Extract the (X, Y) coordinate from the center of the cell holding the provided text.  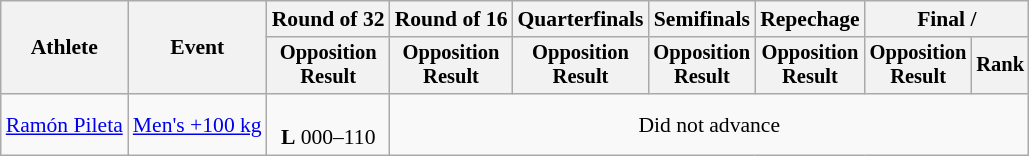
Round of 16 (452, 19)
L 000–110 (328, 124)
Round of 32 (328, 19)
Repechage (810, 19)
Did not advance (710, 124)
Semifinals (702, 19)
Ramón Pileta (64, 124)
Final / (947, 19)
Quarterfinals (580, 19)
Rank (1000, 66)
Men's +100 kg (198, 124)
Event (198, 48)
Athlete (64, 48)
